Provide the (x, y) coordinate of the cell's center where the given text is located.  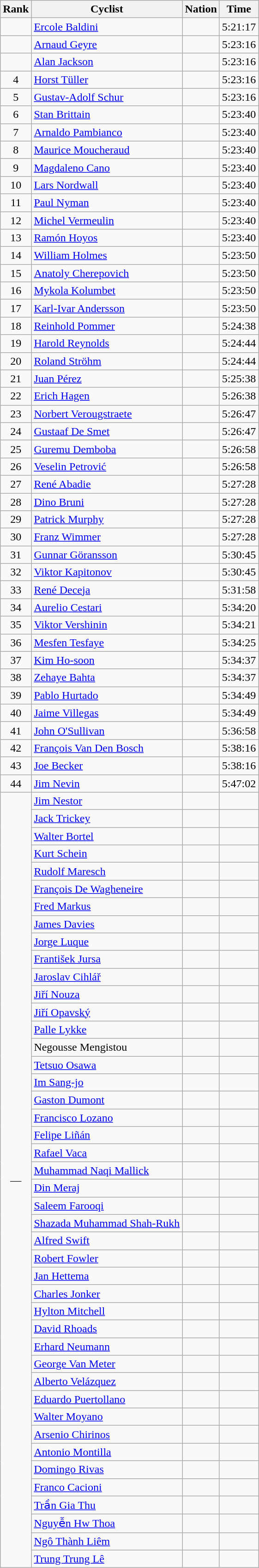
Arnaud Geyre (107, 44)
David Rhoads (107, 1329)
Pablo Hurtado (107, 695)
Gustav-Adolf Schur (107, 97)
Franco Cacioni (107, 1487)
Erhard Neumann (107, 1347)
22 (16, 396)
Kim Ho-soon (107, 660)
Viktor Vershinin (107, 625)
Roland Ströhm (107, 361)
19 (16, 343)
33 (16, 590)
9 (16, 167)
Magdaleno Cano (107, 167)
Kurt Schein (107, 854)
Antonio Montilla (107, 1452)
Jiří Nouza (107, 994)
François De Wagheneire (107, 889)
Gaston Dumont (107, 1100)
4 (16, 80)
Felipe Liñán (107, 1135)
Saleem Farooqi (107, 1206)
James Davies (107, 924)
15 (16, 273)
6 (16, 115)
Ngô Thành Liêm (107, 1541)
Francisco Lozano (107, 1118)
26 (16, 466)
Gustaaf De Smet (107, 431)
René Deceja (107, 590)
Jack Trickey (107, 819)
Rafael Vaca (107, 1153)
Reinhold Pommer (107, 326)
10 (16, 185)
Negousse Mengistou (107, 1047)
16 (16, 291)
Zehaye Bahta (107, 678)
Muhammad Naqi Mallick (107, 1170)
Stan Brittain (107, 115)
Horst Tüller (107, 80)
Guremu Demboba (107, 449)
5:26:38 (239, 396)
5:34:25 (239, 643)
Jan Hettema (107, 1276)
5:24:38 (239, 326)
36 (16, 643)
32 (16, 572)
Aurelio Cestari (107, 607)
Franz Wimmer (107, 537)
Tetsuo Osawa (107, 1065)
Jaroslav Cihlář (107, 977)
Domingo Rivas (107, 1470)
Trần Gia Thu (107, 1505)
Im Sang-jo (107, 1083)
38 (16, 678)
21 (16, 379)
42 (16, 748)
František Jursa (107, 959)
Karl-Ivar Andersson (107, 308)
8 (16, 150)
Patrick Murphy (107, 520)
— (16, 1180)
40 (16, 713)
41 (16, 730)
39 (16, 695)
Alberto Velázquez (107, 1382)
Mykola Kolumbet (107, 291)
Harold Reynolds (107, 343)
Robert Fowler (107, 1258)
7 (16, 132)
Ercole Baldini (107, 27)
Gunnar Göransson (107, 555)
18 (16, 326)
23 (16, 414)
Mesfen Tesfaye (107, 643)
John O'Sullivan (107, 730)
Juan Pérez (107, 379)
Rank (16, 9)
27 (16, 484)
17 (16, 308)
43 (16, 766)
5:31:58 (239, 590)
George Van Meter (107, 1364)
Jorge Luque (107, 942)
Ramón Hoyos (107, 238)
Dino Bruni (107, 502)
Norbert Verougstraete (107, 414)
Erich Hagen (107, 396)
24 (16, 431)
Walter Moyano (107, 1417)
14 (16, 256)
Rudolf Maresch (107, 871)
Shazada Muhammad Shah-Rukh (107, 1223)
Arsenio Chirinos (107, 1434)
29 (16, 520)
René Abadie (107, 484)
5:36:58 (239, 730)
Maurice Moucheraud (107, 150)
11 (16, 202)
Viktor Kapitonov (107, 572)
Din Meraj (107, 1188)
Walter Bortel (107, 836)
13 (16, 238)
Fred Markus (107, 906)
Jim Nestor (107, 801)
Alfred Swift (107, 1241)
Lars Nordwall (107, 185)
Joe Becker (107, 766)
Hylton Mitchell (107, 1311)
Jim Nevin (107, 784)
35 (16, 625)
34 (16, 607)
Jiří Opavský (107, 1012)
20 (16, 361)
Alan Jackson (107, 62)
Trung Trung Lê (107, 1559)
30 (16, 537)
Cyclist (107, 9)
Veselin Petrović (107, 466)
28 (16, 502)
Time (239, 9)
Paul Nyman (107, 202)
5:47:02 (239, 784)
5:34:21 (239, 625)
5:21:17 (239, 27)
Arnaldo Pambianco (107, 132)
François Van Den Bosch (107, 748)
12 (16, 220)
Anatoly Cherepovich (107, 273)
Palle Lykke (107, 1029)
Charles Jonker (107, 1293)
5:25:38 (239, 379)
Michel Vermeulin (107, 220)
Nguyễn Hw Thoa (107, 1524)
25 (16, 449)
William Holmes (107, 256)
5:34:20 (239, 607)
31 (16, 555)
37 (16, 660)
44 (16, 784)
Jaime Villegas (107, 713)
Nation (201, 9)
Eduardo Puertollano (107, 1399)
5 (16, 97)
